Find where the given text appears and provide that cell's center as [x, y] coordinate. 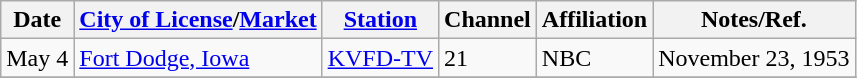
Channel [488, 20]
Affiliation [594, 20]
Notes/Ref. [754, 20]
NBC [594, 58]
City of License/Market [198, 20]
Date [38, 20]
Fort Dodge, Iowa [198, 58]
21 [488, 58]
November 23, 1953 [754, 58]
May 4 [38, 58]
KVFD-TV [380, 58]
Station [380, 20]
